Return the [x, y] coordinate for the center point of the cell that contains the specified text.  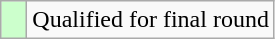
Qualified for final round [151, 20]
